For the text-containing cell, return its midpoint in [X, Y] coordinate format. 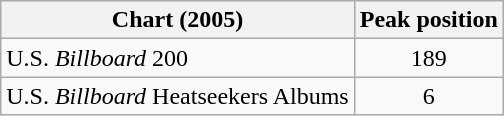
U.S. Billboard 200 [178, 58]
6 [428, 96]
Peak position [428, 20]
Chart (2005) [178, 20]
189 [428, 58]
U.S. Billboard Heatseekers Albums [178, 96]
